From the cell containing the given text, extract its center point as [X, Y] coordinate. 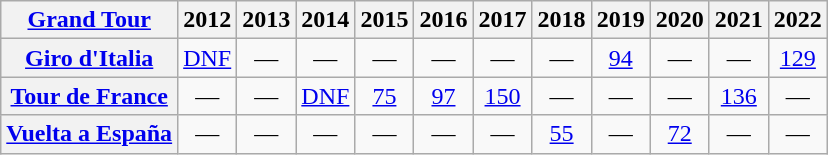
136 [738, 96]
2013 [266, 20]
Vuelta a España [90, 134]
72 [680, 134]
75 [384, 96]
150 [502, 96]
2022 [798, 20]
2017 [502, 20]
2012 [208, 20]
2021 [738, 20]
Giro d'Italia [90, 58]
2014 [326, 20]
2015 [384, 20]
2020 [680, 20]
2016 [444, 20]
Tour de France [90, 96]
97 [444, 96]
94 [620, 58]
129 [798, 58]
Grand Tour [90, 20]
2018 [562, 20]
2019 [620, 20]
55 [562, 134]
